Return [X, Y] of the center of cell containing provided text 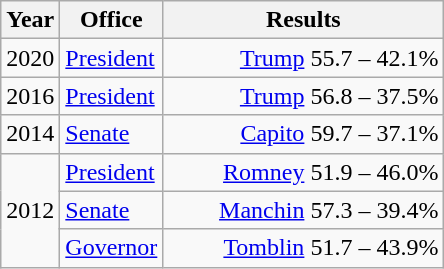
2014 [30, 134]
Results [304, 20]
2012 [30, 210]
2016 [30, 96]
2020 [30, 58]
Governor [112, 248]
Office [112, 20]
Romney 51.9 – 46.0% [304, 172]
Manchin 57.3 – 39.4% [304, 210]
Trump 56.8 – 37.5% [304, 96]
Year [30, 20]
Tomblin 51.7 – 43.9% [304, 248]
Trump 55.7 – 42.1% [304, 58]
Capito 59.7 – 37.1% [304, 134]
